Pinpoint the cell where the given text exists, returning its (x, y) midpoint coordinate. 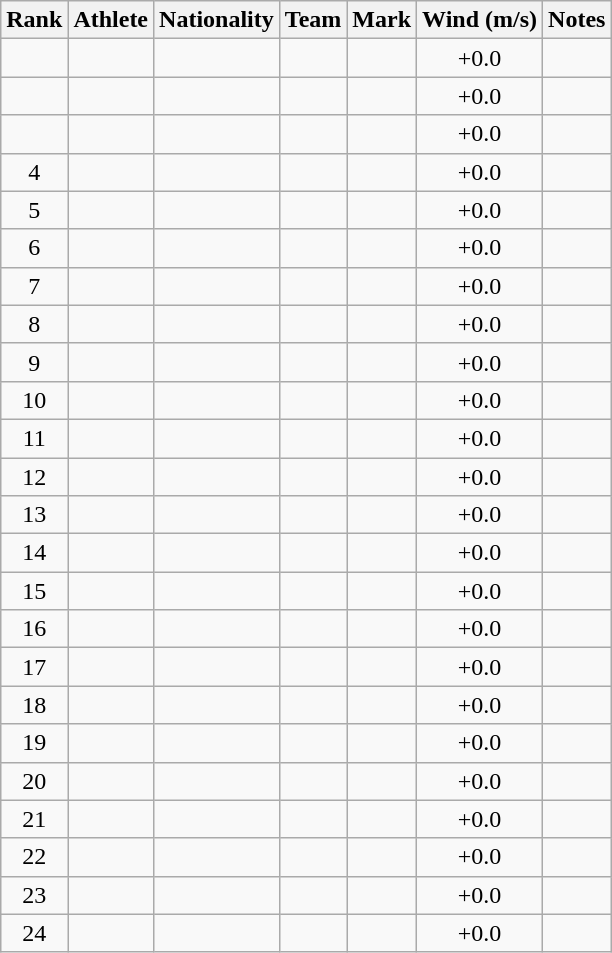
10 (34, 400)
Notes (577, 20)
7 (34, 286)
20 (34, 781)
Athlete (111, 20)
8 (34, 324)
6 (34, 248)
14 (34, 553)
Rank (34, 20)
4 (34, 172)
16 (34, 629)
15 (34, 591)
9 (34, 362)
19 (34, 743)
11 (34, 438)
5 (34, 210)
Wind (m/s) (480, 20)
Mark (382, 20)
13 (34, 515)
24 (34, 933)
Team (313, 20)
21 (34, 819)
22 (34, 857)
17 (34, 667)
Nationality (217, 20)
12 (34, 477)
23 (34, 895)
18 (34, 705)
